For the text-containing cell, return its midpoint in [X, Y] coordinate format. 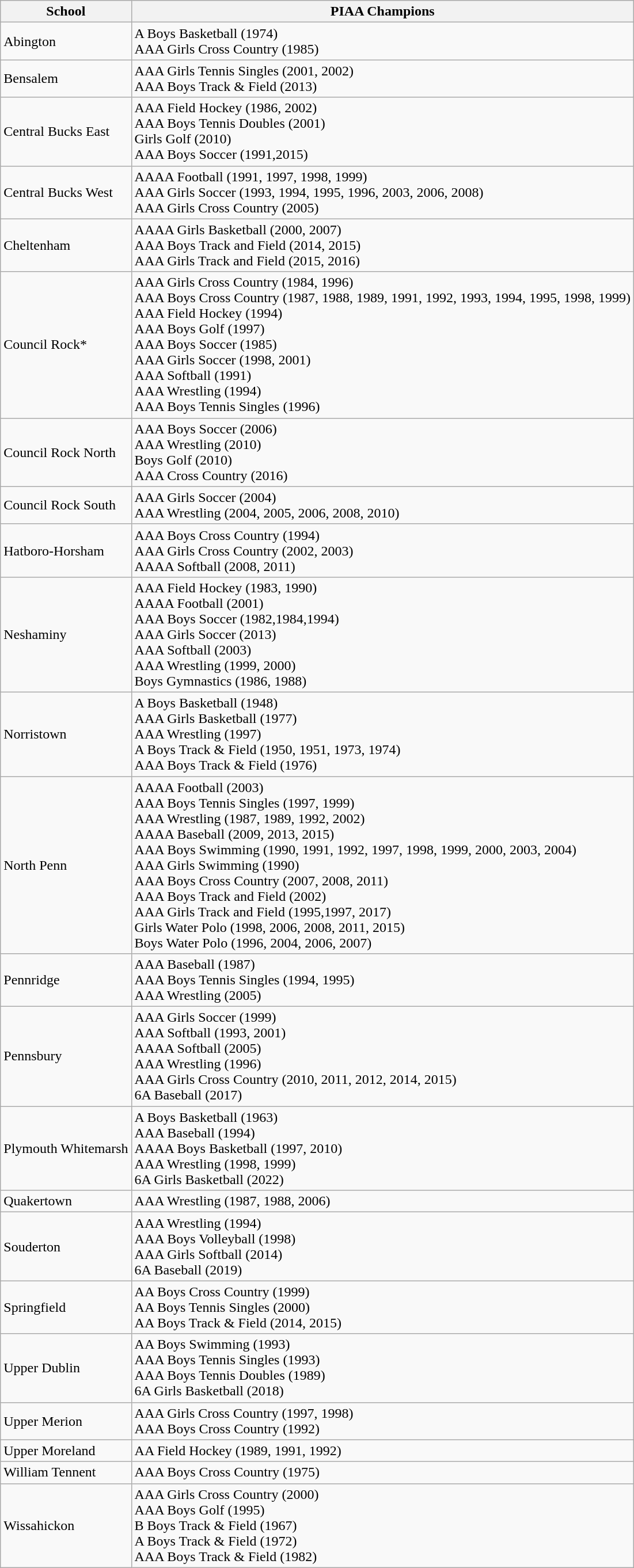
AAA Boys Cross Country (1994)AAA Girls Cross Country (2002, 2003)AAAA Softball (2008, 2011) [382, 550]
Wissahickon [66, 1525]
Quakertown [66, 1201]
Hatboro-Horsham [66, 550]
Souderton [66, 1247]
AA Field Hockey (1989, 1991, 1992) [382, 1451]
AAA Girls Soccer (2004)AAA Wrestling (2004, 2005, 2006, 2008, 2010) [382, 505]
AA Boys Cross Country (1999)AA Boys Tennis Singles (2000)AA Boys Track & Field (2014, 2015) [382, 1307]
William Tennent [66, 1472]
Neshaminy [66, 634]
AA Boys Swimming (1993) AAA Boys Tennis Singles (1993)AAA Boys Tennis Doubles (1989)6A Girls Basketball (2018) [382, 1368]
Plymouth Whitemarsh [66, 1148]
Upper Merion [66, 1421]
Upper Moreland [66, 1451]
Cheltenham [66, 245]
School [66, 12]
AAA Boys Soccer (2006)AAA Wrestling (2010)Boys Golf (2010)AAA Cross Country (2016) [382, 452]
AAA Wrestling (1994)AAA Boys Volleyball (1998)AAA Girls Softball (2014)6A Baseball (2019) [382, 1247]
Pennridge [66, 980]
Council Rock North [66, 452]
AAAA Girls Basketball (2000, 2007)AAA Boys Track and Field (2014, 2015)AAA Girls Track and Field (2015, 2016) [382, 245]
Central Bucks East [66, 131]
AAA Girls Tennis Singles (2001, 2002)AAA Boys Track & Field (2013) [382, 78]
AAA Girls Cross Country (2000)AAA Boys Golf (1995)B Boys Track & Field (1967)A Boys Track & Field (1972)AAA Boys Track & Field (1982) [382, 1525]
PIAA Champions [382, 12]
Springfield [66, 1307]
Central Bucks West [66, 192]
Norristown [66, 734]
AAA Baseball (1987)AAA Boys Tennis Singles (1994, 1995)AAA Wrestling (2005) [382, 980]
A Boys Basketball (1948)AAA Girls Basketball (1977)AAA Wrestling (1997)A Boys Track & Field (1950, 1951, 1973, 1974)AAA Boys Track & Field (1976) [382, 734]
AAA Wrestling (1987, 1988, 2006) [382, 1201]
A Boys Basketball (1963)AAA Baseball (1994)AAAA Boys Basketball (1997, 2010)AAA Wrestling (1998, 1999)6A Girls Basketball (2022) [382, 1148]
North Penn [66, 865]
AAAA Football (1991, 1997, 1998, 1999)AAA Girls Soccer (1993, 1994, 1995, 1996, 2003, 2006, 2008)AAA Girls Cross Country (2005) [382, 192]
AAA Girls Cross Country (1997, 1998)AAA Boys Cross Country (1992) [382, 1421]
AAA Boys Cross Country (1975) [382, 1472]
Upper Dublin [66, 1368]
Council Rock South [66, 505]
AAA Field Hockey (1986, 2002)AAA Boys Tennis Doubles (2001)Girls Golf (2010)AAA Boys Soccer (1991,2015) [382, 131]
Pennsbury [66, 1057]
A Boys Basketball (1974)AAA Girls Cross Country (1985) [382, 41]
Bensalem [66, 78]
Abington [66, 41]
Council Rock* [66, 345]
